Find where the given text appears and provide that cell's center as (x, y) coordinate. 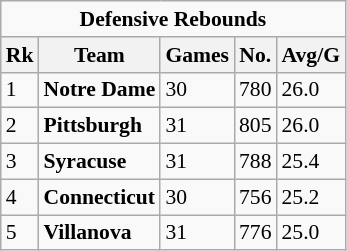
No. (256, 55)
2 (20, 126)
Notre Dame (99, 90)
Syracuse (99, 162)
Team (99, 55)
5 (20, 233)
Defensive Rebounds (173, 19)
Games (197, 55)
805 (256, 126)
4 (20, 197)
Avg/G (311, 55)
Villanova (99, 233)
756 (256, 197)
25.0 (311, 233)
788 (256, 162)
3 (20, 162)
1 (20, 90)
Pittsburgh (99, 126)
776 (256, 233)
Connecticut (99, 197)
25.4 (311, 162)
780 (256, 90)
Rk (20, 55)
25.2 (311, 197)
